Scan for the cell matching the given text and deliver its [X, Y] coordinate at center. 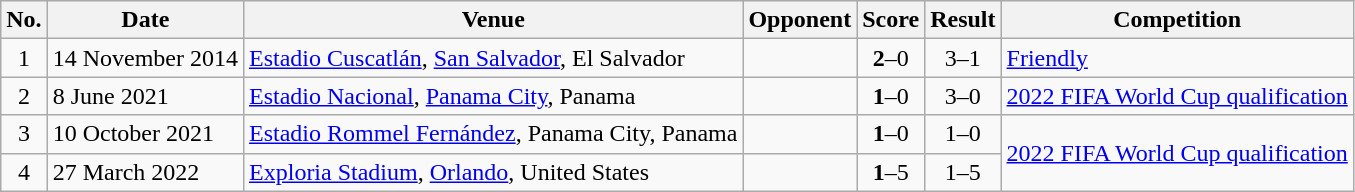
Friendly [1177, 58]
Estadio Cuscatlán, San Salvador, El Salvador [494, 58]
3 [24, 134]
3–1 [963, 58]
Exploria Stadium, Orlando, United States [494, 172]
4 [24, 172]
Venue [494, 20]
8 June 2021 [145, 96]
Score [891, 20]
Estadio Nacional, Panama City, Panama [494, 96]
14 November 2014 [145, 58]
Estadio Rommel Fernández, Panama City, Panama [494, 134]
2 [24, 96]
2–0 [891, 58]
Result [963, 20]
No. [24, 20]
27 March 2022 [145, 172]
Competition [1177, 20]
3–0 [963, 96]
1 [24, 58]
Date [145, 20]
Opponent [800, 20]
10 October 2021 [145, 134]
